Capture the cell that displays the provided text and extract its [X, Y] central coordinate. 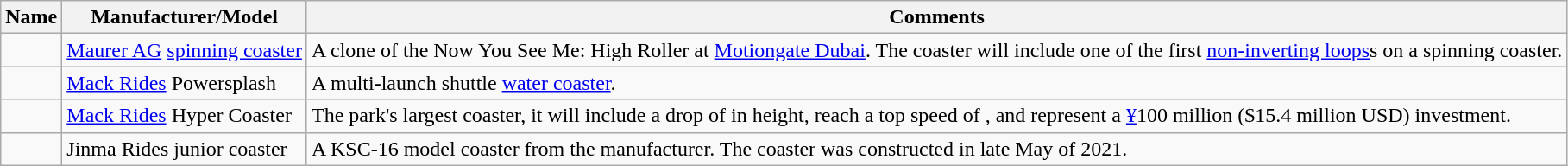
Mack Rides Powersplash [185, 83]
Mack Rides Hyper Coaster [185, 116]
A multi-launch shuttle water coaster. [936, 83]
Manufacturer/Model [185, 17]
Comments [936, 17]
Jinma Rides junior coaster [185, 149]
The park's largest coaster, it will include a drop of in height, reach a top speed of , and represent a ¥100 million ($15.4 million USD) investment. [936, 116]
A clone of the Now You See Me: High Roller at Motiongate Dubai. The coaster will include one of the first non-inverting loopss on a spinning coaster. [936, 50]
A KSC-16 model coaster from the manufacturer. The coaster was constructed in late May of 2021. [936, 149]
Maurer AG spinning coaster [185, 50]
Name [31, 17]
